Return the (X, Y) coordinate for the center point of the cell that contains the specified text.  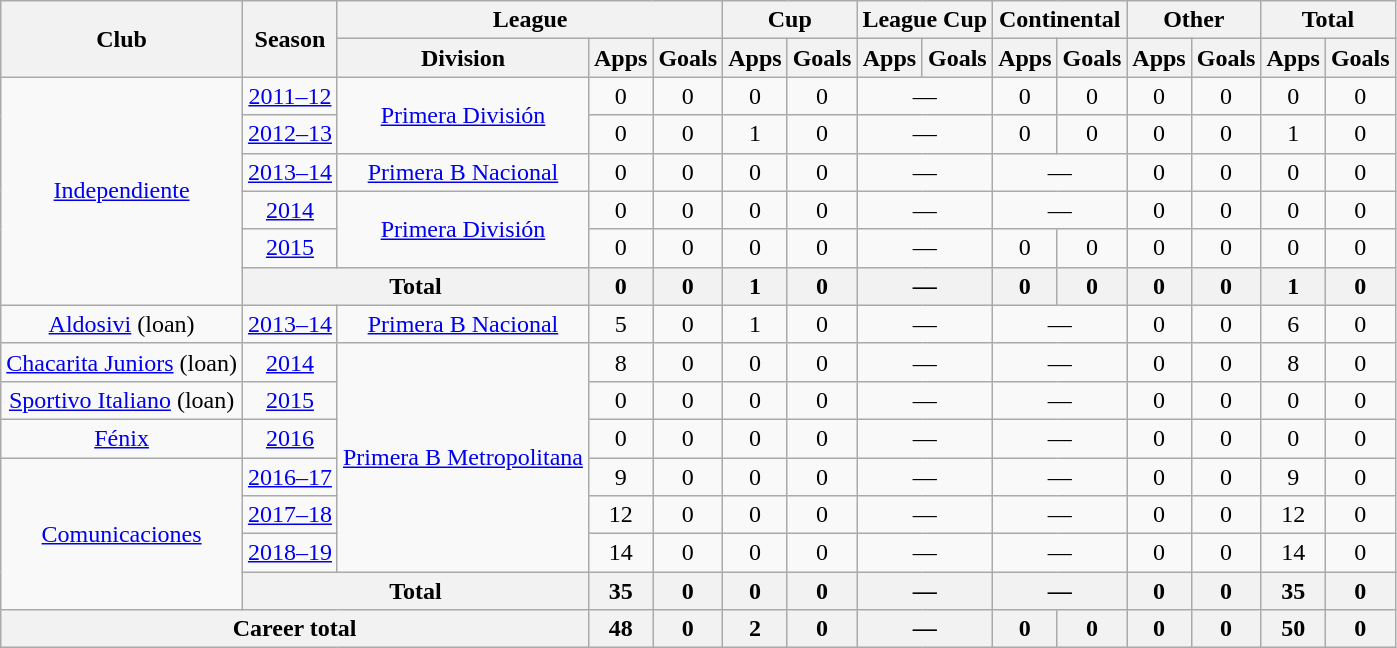
Sportivo Italiano (loan) (122, 400)
2 (755, 629)
Club (122, 39)
Division (462, 58)
Chacarita Juniors (loan) (122, 362)
2018–19 (290, 553)
League (530, 20)
Continental (1060, 20)
5 (620, 324)
Season (290, 39)
Cup (790, 20)
6 (1293, 324)
Aldosivi (loan) (122, 324)
Other (1194, 20)
Career total (295, 629)
Primera B Metropolitana (462, 457)
2012–13 (290, 134)
2011–12 (290, 96)
2017–18 (290, 515)
2016–17 (290, 477)
League Cup (925, 20)
2016 (290, 438)
Comunicaciones (122, 534)
Independiente (122, 191)
48 (620, 629)
Fénix (122, 438)
50 (1293, 629)
